Scan for the cell matching the given text and deliver its [x, y] coordinate at center. 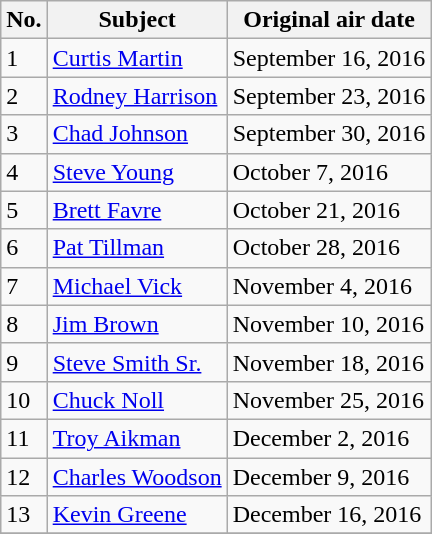
Chad Johnson [137, 134]
4 [24, 172]
2 [24, 96]
November 25, 2016 [329, 400]
Troy Aikman [137, 438]
Charles Woodson [137, 477]
Michael Vick [137, 286]
11 [24, 438]
7 [24, 286]
December 16, 2016 [329, 515]
13 [24, 515]
12 [24, 477]
Subject [137, 20]
1 [24, 58]
Chuck Noll [137, 400]
October 21, 2016 [329, 210]
8 [24, 324]
Jim Brown [137, 324]
Steve Young [137, 172]
October 7, 2016 [329, 172]
October 28, 2016 [329, 248]
6 [24, 248]
9 [24, 362]
Pat Tillman [137, 248]
November 10, 2016 [329, 324]
September 23, 2016 [329, 96]
Brett Favre [137, 210]
November 18, 2016 [329, 362]
December 2, 2016 [329, 438]
5 [24, 210]
Steve Smith Sr. [137, 362]
10 [24, 400]
Original air date [329, 20]
Rodney Harrison [137, 96]
Kevin Greene [137, 515]
Curtis Martin [137, 58]
No. [24, 20]
December 9, 2016 [329, 477]
November 4, 2016 [329, 286]
September 30, 2016 [329, 134]
September 16, 2016 [329, 58]
3 [24, 134]
